Identify which cell holds the provided text, then report its [x, y] central coordinate. 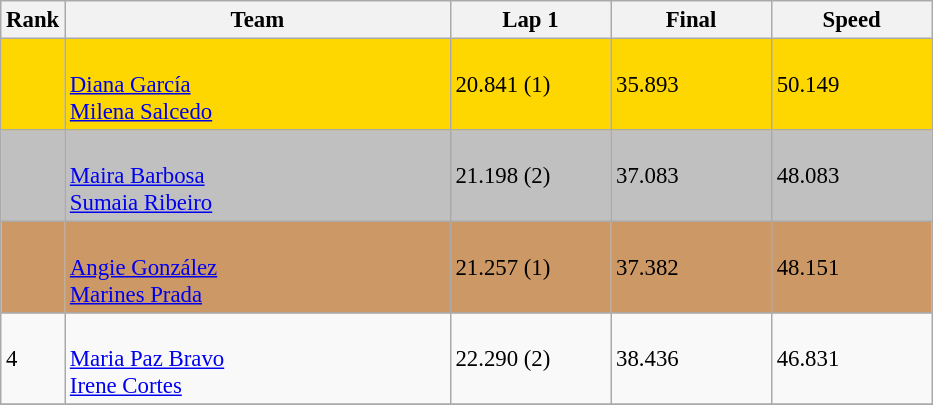
20.841 (1) [530, 85]
Maria Paz BravoIrene Cortes [258, 359]
21.257 (1) [530, 268]
35.893 [692, 85]
Lap 1 [530, 20]
Rank [33, 20]
48.151 [852, 268]
4 [33, 359]
22.290 (2) [530, 359]
Team [258, 20]
37.083 [692, 176]
Diana GarcíaMilena Salcedo [258, 85]
50.149 [852, 85]
Angie GonzálezMarines Prada [258, 268]
Speed [852, 20]
38.436 [692, 359]
Maira BarbosaSumaia Ribeiro [258, 176]
21.198 (2) [530, 176]
46.831 [852, 359]
48.083 [852, 176]
Final [692, 20]
37.382 [692, 268]
